Return [X, Y] of the center of cell containing provided text 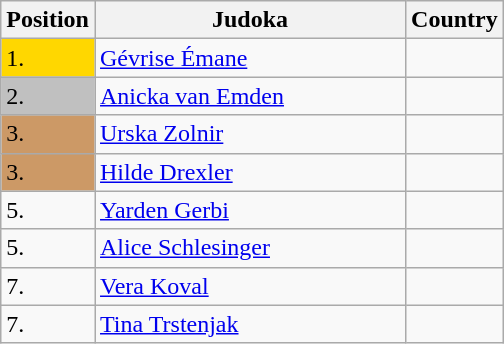
Judoka [250, 20]
Yarden Gerbi [250, 210]
1. [48, 58]
Tina Trstenjak [250, 324]
Urska Zolnir [250, 134]
Country [455, 20]
Anicka van Emden [250, 96]
Gévrise Émane [250, 58]
Alice Schlesinger [250, 248]
2. [48, 96]
Vera Koval [250, 286]
Hilde Drexler [250, 172]
Position [48, 20]
